Detect which cell encompasses the target text, then output its [x, y] center coordinate. 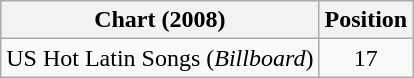
Chart (2008) [160, 20]
17 [366, 58]
US Hot Latin Songs (Billboard) [160, 58]
Position [366, 20]
